Provide the (X, Y) coordinate of the cell's center where the given text is located.  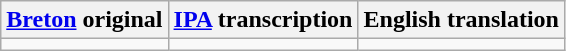
English translation (461, 20)
Breton original (84, 20)
IPA transcription (263, 20)
